Extract the (X, Y) coordinate from the center of the cell holding the provided text.  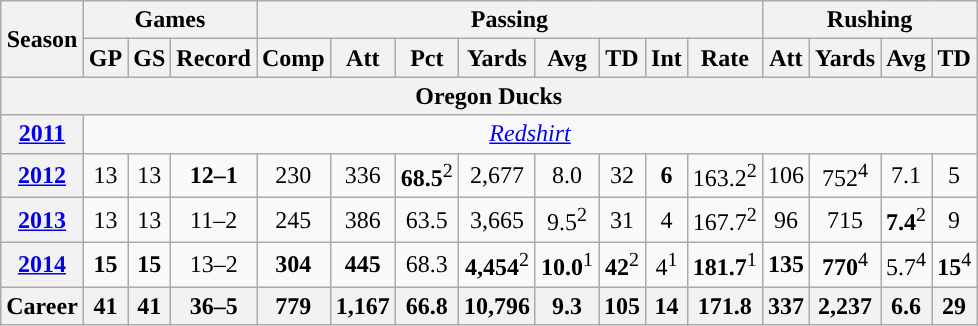
8.0 (566, 176)
Comp (293, 58)
386 (362, 220)
2,237 (844, 306)
Career (42, 306)
63.5 (426, 220)
4 (667, 220)
245 (293, 220)
1,167 (362, 306)
Rate (724, 58)
Pct (426, 58)
336 (362, 176)
3,665 (496, 220)
Games (170, 20)
Season (42, 39)
13–2 (214, 264)
Oregon Ducks (489, 96)
135 (786, 264)
154 (954, 264)
68.52 (426, 176)
167.72 (724, 220)
163.22 (724, 176)
66.8 (426, 306)
337 (786, 306)
181.71 (724, 264)
Redshirt (530, 134)
6 (667, 176)
96 (786, 220)
6.6 (906, 306)
2014 (42, 264)
7.1 (906, 176)
171.8 (724, 306)
2011 (42, 134)
12–1 (214, 176)
2,677 (496, 176)
2013 (42, 220)
GS (150, 58)
9 (954, 220)
5.74 (906, 264)
715 (844, 220)
230 (293, 176)
105 (622, 306)
Passing (509, 20)
106 (786, 176)
7524 (844, 176)
Rushing (869, 20)
422 (622, 264)
4,4542 (496, 264)
Int (667, 58)
779 (293, 306)
11–2 (214, 220)
36–5 (214, 306)
9.52 (566, 220)
7704 (844, 264)
29 (954, 306)
GP (105, 58)
Record (214, 58)
5 (954, 176)
304 (293, 264)
445 (362, 264)
68.3 (426, 264)
7.42 (906, 220)
10.01 (566, 264)
9.3 (566, 306)
10,796 (496, 306)
14 (667, 306)
32 (622, 176)
31 (622, 220)
2012 (42, 176)
